Return the (X, Y) coordinate for the center point of the cell that contains the specified text.  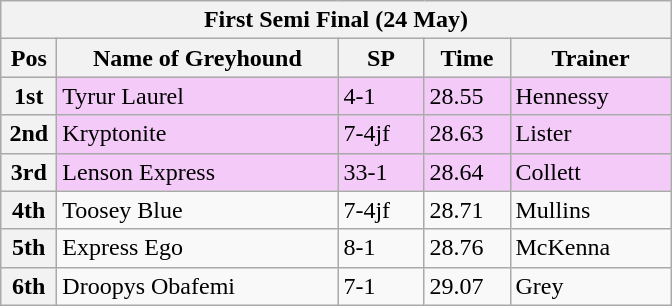
Grey (590, 286)
Name of Greyhound (198, 58)
Tyrur Laurel (198, 96)
4th (29, 210)
Hennessy (590, 96)
Trainer (590, 58)
28.63 (467, 134)
First Semi Final (24 May) (336, 20)
33-1 (381, 172)
Express Ego (198, 248)
8-1 (381, 248)
28.76 (467, 248)
Collett (590, 172)
6th (29, 286)
7-1 (381, 286)
McKenna (590, 248)
Toosey Blue (198, 210)
1st (29, 96)
5th (29, 248)
Mullins (590, 210)
29.07 (467, 286)
28.71 (467, 210)
Lister (590, 134)
Time (467, 58)
SP (381, 58)
4-1 (381, 96)
Pos (29, 58)
28.55 (467, 96)
28.64 (467, 172)
2nd (29, 134)
Kryptonite (198, 134)
Droopys Obafemi (198, 286)
3rd (29, 172)
Lenson Express (198, 172)
